Return (X, Y) of the center of cell containing provided text 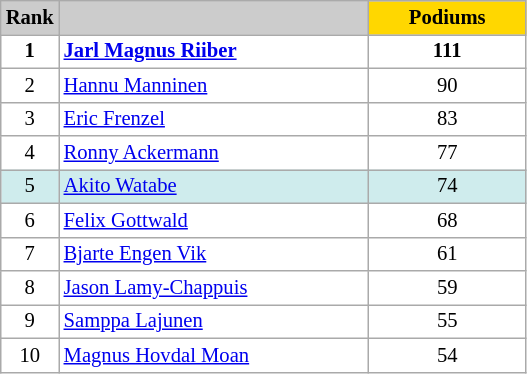
Ronny Ackermann (214, 153)
9 (30, 321)
61 (447, 254)
74 (447, 186)
Bjarte Engen Vik (214, 254)
3 (30, 119)
Samppa Lajunen (214, 321)
Felix Gottwald (214, 220)
55 (447, 321)
77 (447, 153)
Rank (30, 17)
6 (30, 220)
Eric Frenzel (214, 119)
54 (447, 355)
90 (447, 85)
Magnus Hovdal Moan (214, 355)
111 (447, 51)
68 (447, 220)
4 (30, 153)
1 (30, 51)
10 (30, 355)
Hannu Manninen (214, 85)
5 (30, 186)
7 (30, 254)
83 (447, 119)
Jason Lamy-Chappuis (214, 287)
2 (30, 85)
Podiums (447, 17)
Akito Watabe (214, 186)
59 (447, 287)
8 (30, 287)
Jarl Magnus Riiber (214, 51)
